Capture the cell that displays the provided text and extract its [X, Y] central coordinate. 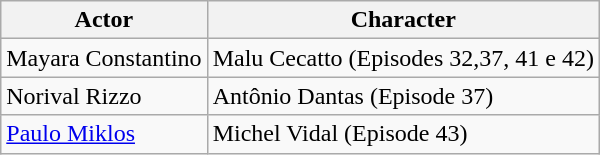
Paulo Miklos [104, 134]
Norival Rizzo [104, 96]
Antônio Dantas (Episode 37) [403, 96]
Michel Vidal (Episode 43) [403, 134]
Character [403, 20]
Malu Cecatto (Episodes 32,37, 41 e 42) [403, 58]
Mayara Constantino [104, 58]
Actor [104, 20]
